From the cell containing the given text, extract its center point as [X, Y] coordinate. 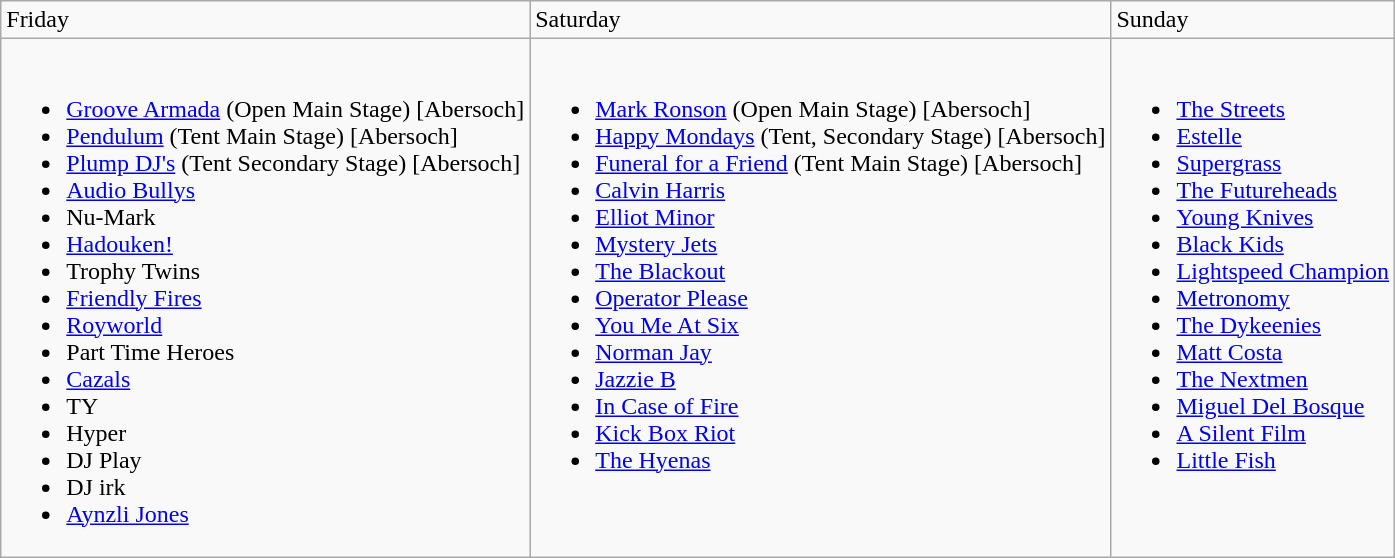
Sunday [1253, 20]
Friday [266, 20]
Saturday [820, 20]
